Pinpoint the cell where the given text exists, returning its (x, y) midpoint coordinate. 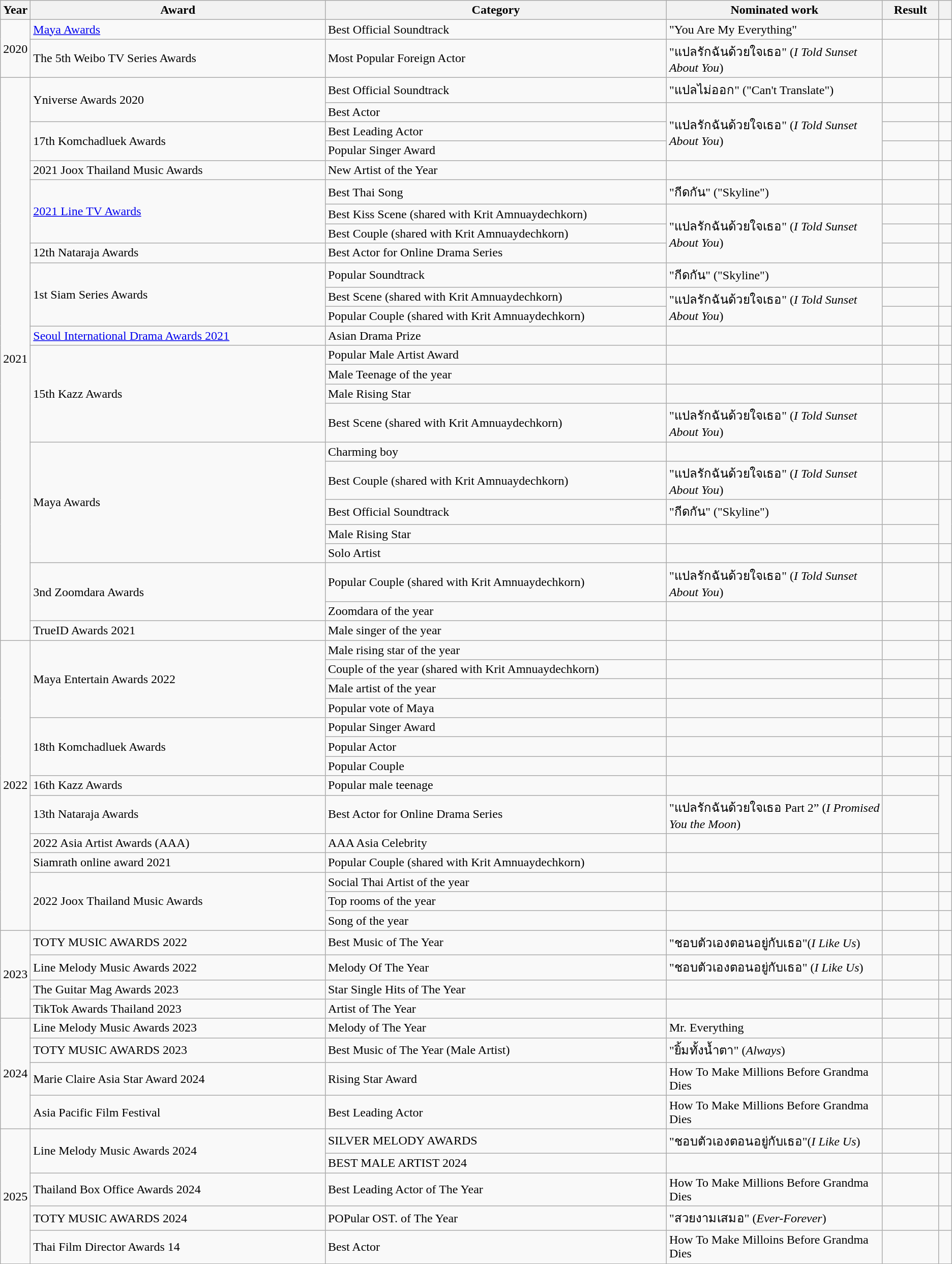
Result (910, 10)
17th Komchadluek Awards (178, 141)
15th Kazz Awards (178, 394)
2021 Joox Thailand Music Awards (178, 170)
Best Kiss Scene (shared with Krit Amnuaydechkorn) (495, 214)
TikTok Awards Thailand 2023 (178, 1009)
Star Single Hits of The Year (495, 989)
Siamrath online award 2021 (178, 863)
12th Nataraja Awards (178, 253)
Seoul International Drama Awards 2021 (178, 336)
Line Melody Music Awards 2022 (178, 967)
Best Music of The Year (495, 943)
Male Teenage of the year (495, 374)
3nd Zoomdara Awards (178, 592)
2025 (15, 1196)
Asian Drama Prize (495, 336)
Melody Of The Year (495, 967)
Marie Claire Asia Star Award 2024 (178, 1079)
Song of the year (495, 921)
Mr. Everything (774, 1028)
TrueID Awards 2021 (178, 630)
13th Nataraja Awards (178, 814)
TOTY MUSIC AWARDS 2022 (178, 943)
"แปลไม่ออก" ("Can't Translate") (774, 90)
Category (495, 10)
The 5th Weibo TV Series Awards (178, 58)
Thailand Box Office Awards 2024 (178, 1189)
SILVER MELODY AWARDS (495, 1141)
Rising Star Award (495, 1079)
POPular OST. of The Year (495, 1219)
"แปลรักฉันด้วยใจเธอ Part 2” (I Promised You the Moon) (774, 814)
"ชอบตัวเองตอนอยู่กับเธอ" (I Like Us) (774, 967)
2022 Joox Thailand Music Awards (178, 901)
Male singer of the year (495, 630)
Social Thai Artist of the year (495, 882)
Melody of The Year (495, 1028)
Charming boy (495, 451)
TOTY MUSIC AWARDS 2024 (178, 1219)
2022 Asia Artist Awards (AAA) (178, 843)
How To Make Milloins Before Grandma Dies (774, 1247)
"ยิ้มทั้งน้ำตา" (Always) (774, 1050)
Thai Film Director Awards 14 (178, 1247)
Nominated work (774, 10)
TOTY MUSIC AWARDS 2023 (178, 1050)
BEST MALE ARTIST 2024 (495, 1163)
Male rising star of the year (495, 650)
Line Melody Music Awards 2023 (178, 1028)
18th Komchadluek Awards (178, 747)
Popular vote of Maya (495, 708)
Artist of The Year (495, 1009)
Zoomdara of the year (495, 611)
Maya Entertain Awards 2022 (178, 679)
2023 (15, 975)
Top rooms of the year (495, 901)
Asia Pacific Film Festival (178, 1112)
Best Leading Actor of The Year (495, 1189)
Line Melody Music Awards 2024 (178, 1151)
Popular male teenage (495, 785)
Best Thai Song (495, 192)
The Guitar Mag Awards 2023 (178, 989)
Award (178, 10)
2024 (15, 1073)
1st Siam Series Awards (178, 294)
2020 (15, 49)
2021 Line TV Awards (178, 212)
Yniverse Awards 2020 (178, 100)
Popular Soundtrack (495, 275)
2022 (15, 785)
"You Are My Everything" (774, 30)
AAA Asia Celebrity (495, 843)
Best Music of The Year (Male Artist) (495, 1050)
16th Kazz Awards (178, 785)
Male artist of the year (495, 689)
New Artist of the Year (495, 170)
Popular Couple (495, 766)
Popular Male Artist Award (495, 355)
Most Popular Foreign Actor (495, 58)
Popular Actor (495, 747)
2021 (15, 359)
Year (15, 10)
Solo Artist (495, 553)
Couple of the year (shared with Krit Amnuaydechkorn) (495, 669)
"สวยงามเสมอ" (Ever-Forever) (774, 1219)
